Return (x, y) of the center of cell containing provided text 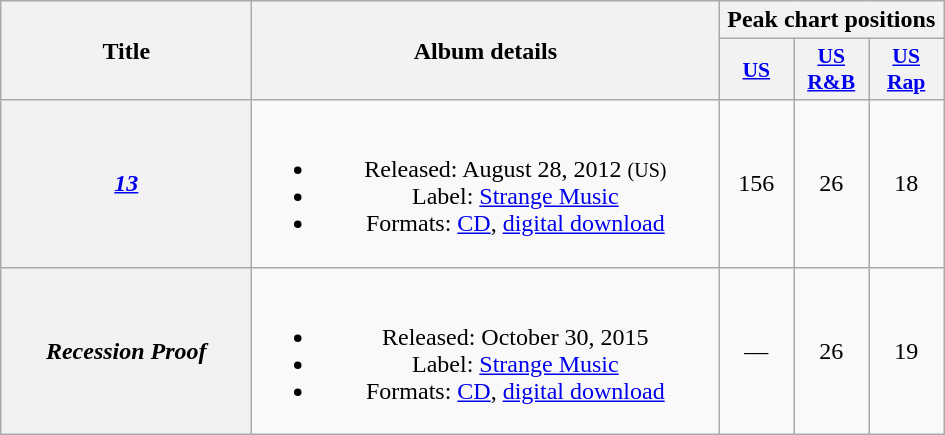
Released: October 30, 2015Label: Strange MusicFormats: CD, digital download (486, 350)
Title (126, 50)
Peak chart positions (832, 20)
Recession Proof (126, 350)
Album details (486, 50)
13 (126, 184)
US (756, 70)
USRap (906, 70)
18 (906, 184)
US R&B (832, 70)
— (756, 350)
19 (906, 350)
156 (756, 184)
Released: August 28, 2012 (US)Label: Strange MusicFormats: CD, digital download (486, 184)
